Detect which cell encompasses the target text, then output its (X, Y) center coordinate. 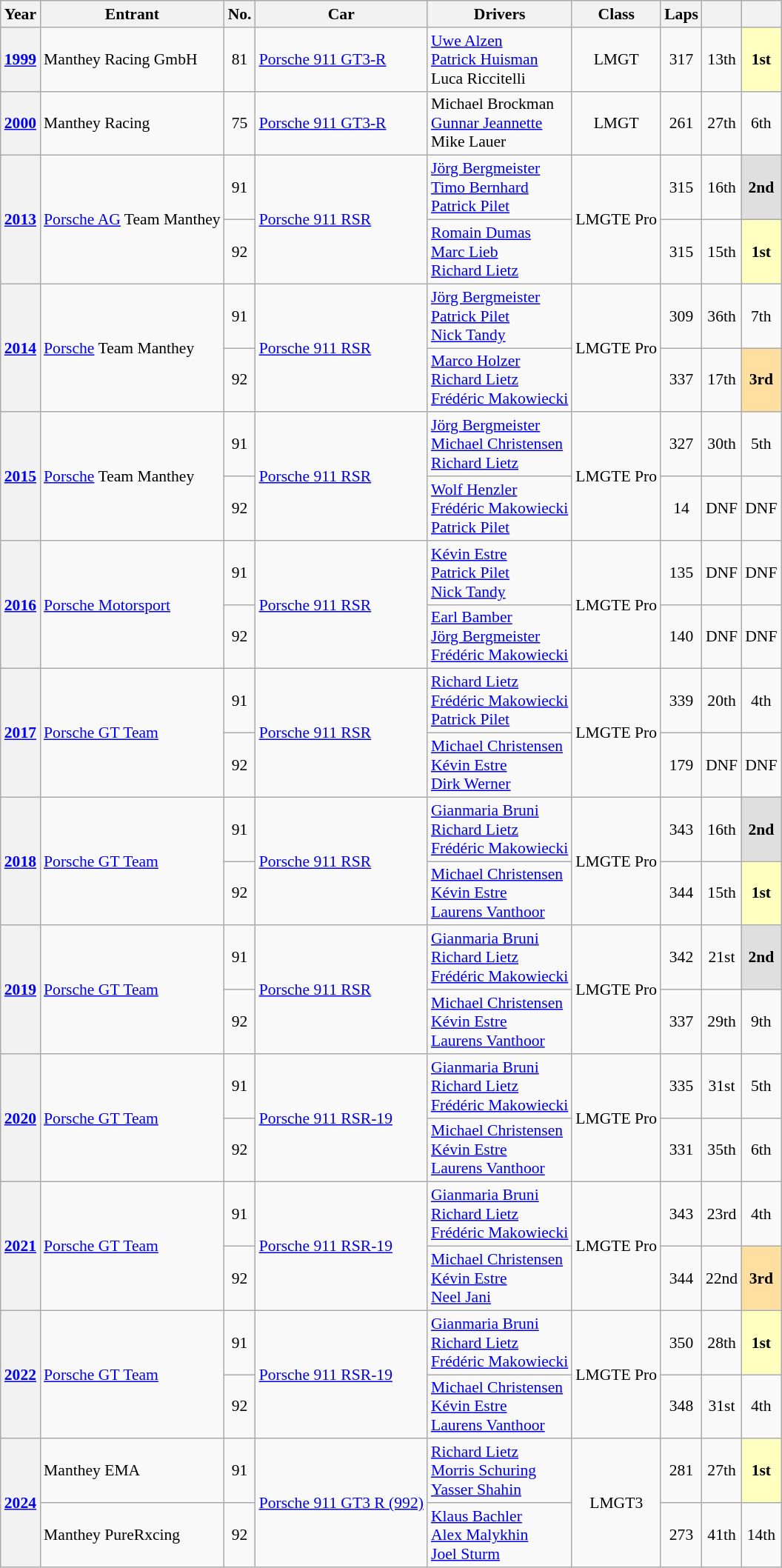
2000 (21, 123)
30th (721, 444)
Michael Christensen Kévin Estre Neel Jani (499, 1278)
No. (240, 14)
2018 (21, 861)
14th (761, 1535)
1999 (21, 59)
140 (681, 637)
2020 (21, 1118)
135 (681, 573)
2014 (21, 348)
20th (721, 701)
2017 (21, 733)
Porsche AG Team Manthey (132, 219)
Manthey Racing (132, 123)
Uwe Alzen Patrick Huisman Luca Riccitelli (499, 59)
17th (721, 381)
309 (681, 316)
Entrant (132, 14)
179 (681, 766)
81 (240, 59)
2016 (21, 604)
331 (681, 1150)
Class (616, 14)
Kévin Estre Patrick Pilet Nick Tandy (499, 573)
2024 (21, 1504)
Manthey PureRxcing (132, 1535)
Marco Holzer Richard Lietz Frédéric Makowiecki (499, 381)
75 (240, 123)
Richard Lietz Frédéric Makowiecki Patrick Pilet (499, 701)
23rd (721, 1215)
22nd (721, 1278)
28th (721, 1342)
342 (681, 958)
281 (681, 1471)
35th (721, 1150)
Car (341, 14)
339 (681, 701)
261 (681, 123)
327 (681, 444)
14 (681, 508)
Romain Dumas Marc Lieb Richard Lietz (499, 252)
7th (761, 316)
317 (681, 59)
41th (721, 1535)
21st (721, 958)
348 (681, 1407)
Klaus Bachler Alex Malykhin Joel Sturm (499, 1535)
9th (761, 1022)
350 (681, 1342)
LMGT3 (616, 1504)
273 (681, 1535)
Michael Brockman Gunnar Jeannette Mike Lauer (499, 123)
Laps (681, 14)
Earl Bamber Jörg Bergmeister Frédéric Makowiecki (499, 637)
Manthey EMA (132, 1471)
Porsche 911 GT3 R (992) (341, 1504)
Jörg Bergmeister Timo Bernhard Patrick Pilet (499, 188)
Jörg Bergmeister Patrick Pilet Nick Tandy (499, 316)
Richard Lietz Morris Schuring Yasser Shahin (499, 1471)
Manthey Racing GmbH (132, 59)
Wolf Henzler Frédéric Makowiecki Patrick Pilet (499, 508)
13th (721, 59)
29th (721, 1022)
2022 (21, 1375)
2013 (21, 219)
335 (681, 1086)
Jörg Bergmeister Michael Christensen Richard Lietz (499, 444)
36th (721, 316)
2021 (21, 1246)
Porsche Motorsport (132, 604)
Drivers (499, 14)
Michael Christensen Kévin Estre Dirk Werner (499, 766)
2015 (21, 477)
Year (21, 14)
2019 (21, 990)
